Extract the (x, y) coordinate from the center of the cell holding the provided text.  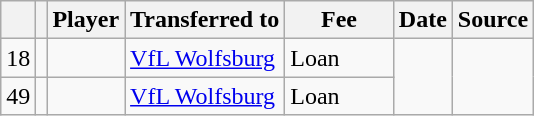
Date (422, 20)
49 (18, 96)
Player (86, 20)
Fee (340, 20)
18 (18, 58)
Source (492, 20)
Transferred to (205, 20)
